From the cell containing the given text, extract its center point as [x, y] coordinate. 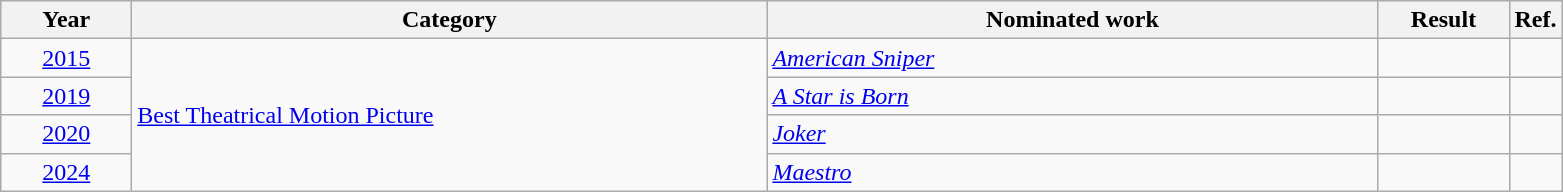
Best Theatrical Motion Picture [450, 115]
American Sniper [1072, 58]
Nominated work [1072, 20]
2015 [66, 58]
Maestro [1072, 172]
Category [450, 20]
Year [66, 20]
2024 [66, 172]
2020 [66, 134]
A Star is Born [1072, 96]
Joker [1072, 134]
Ref. [1536, 20]
Result [1444, 20]
2019 [66, 96]
